Detect which cell encompasses the target text, then output its [X, Y] center coordinate. 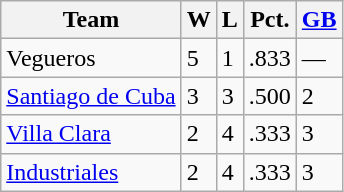
.500 [270, 96]
— [319, 58]
.833 [270, 58]
Team [91, 20]
Santiago de Cuba [91, 96]
Industriales [91, 172]
GB [319, 20]
L [230, 20]
Vegueros [91, 58]
1 [230, 58]
5 [198, 58]
Pct. [270, 20]
W [198, 20]
Villa Clara [91, 134]
